From the cell containing the given text, extract its center point as (X, Y) coordinate. 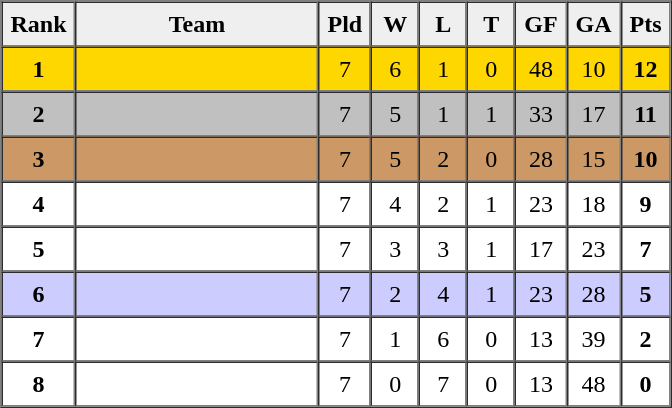
33 (540, 114)
GA (594, 24)
11 (646, 114)
9 (646, 204)
39 (594, 338)
Team (198, 24)
W (395, 24)
Pld (346, 24)
8 (39, 384)
Rank (39, 24)
Pts (646, 24)
GF (540, 24)
L (443, 24)
T (491, 24)
18 (594, 204)
15 (594, 158)
12 (646, 68)
